Output the [x, y] coordinate of the center of the cell containing the given text.  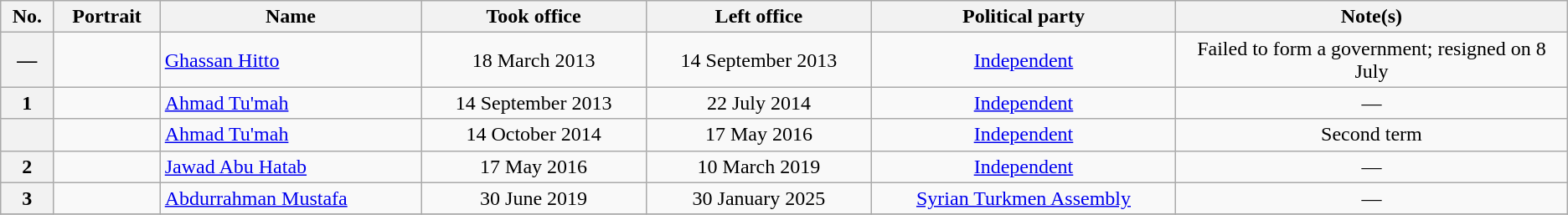
30 June 2019 [534, 198]
Name [290, 17]
10 March 2019 [759, 166]
3 [27, 198]
Took office [534, 17]
Syrian Turkmen Assembly [1024, 198]
Jawad Abu Hatab [290, 166]
Political party [1024, 17]
14 October 2014 [534, 135]
Left office [759, 17]
Ghassan Hitto [290, 60]
Second term [1372, 135]
1 [27, 103]
Failed to form a government; resigned on 8 July [1372, 60]
22 July 2014 [759, 103]
2 [27, 166]
30 January 2025 [759, 198]
No. [27, 17]
Note(s) [1372, 17]
Abdurrahman Mustafa [290, 198]
18 March 2013 [534, 60]
Portrait [107, 17]
